Determine the [x, y] coordinate at the center of the cell enclosing the given text.  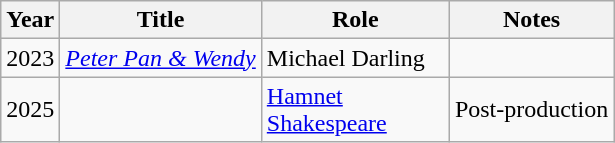
Michael Darling [355, 58]
Post-production [531, 110]
2023 [30, 58]
Role [355, 20]
Notes [531, 20]
Hamnet Shakespeare [355, 110]
Year [30, 20]
Peter Pan & Wendy [160, 58]
Title [160, 20]
2025 [30, 110]
